Search for the cell housing the specified text and yield its [x, y] center coordinate. 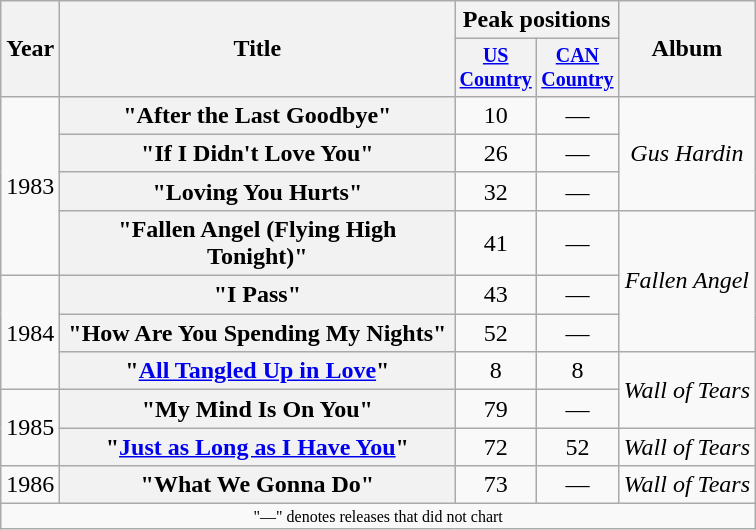
"I Pass" [258, 295]
Gus Hardin [686, 153]
1984 [30, 333]
"After the Last Goodbye" [258, 115]
"All Tangled Up in Love" [258, 371]
US Country [496, 68]
1983 [30, 186]
"Fallen Angel (Flying High Tonight)" [258, 242]
1985 [30, 428]
72 [496, 447]
Peak positions [536, 20]
Fallen Angel [686, 280]
Album [686, 49]
"How Are You Spending My Nights" [258, 333]
"Just as Long as I Have You" [258, 447]
32 [496, 191]
10 [496, 115]
"What We Gonna Do" [258, 485]
43 [496, 295]
"Loving You Hurts" [258, 191]
"My Mind Is On You" [258, 409]
"—" denotes releases that did not chart [378, 516]
Year [30, 49]
"If I Didn't Love You" [258, 153]
79 [496, 409]
73 [496, 485]
CAN Country [578, 68]
1986 [30, 485]
26 [496, 153]
41 [496, 242]
Title [258, 49]
